Find where the given text appears and provide that cell's center as (x, y) coordinate. 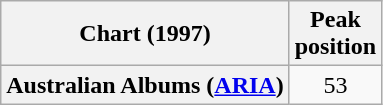
53 (335, 85)
Australian Albums (ARIA) (145, 85)
Peakposition (335, 34)
Chart (1997) (145, 34)
